Locate the cell with the specified text and output its [x, y] center coordinate. 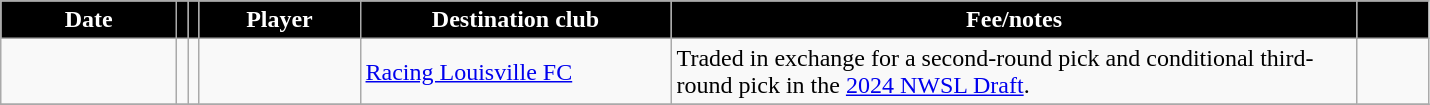
Racing Louisville FC [516, 72]
Traded in exchange for a second-round pick and conditional third-round pick in the 2024 NWSL Draft. [1014, 72]
Date [89, 20]
Destination club [516, 20]
Fee/notes [1014, 20]
Player [280, 20]
